Return the [X, Y] coordinate for the center point of the cell that contains the specified text.  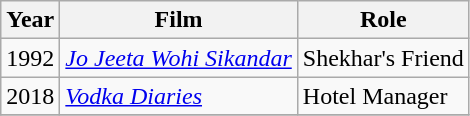
Jo Jeeta Wohi Sikandar [178, 58]
Shekhar's Friend [383, 58]
Vodka Diaries [178, 96]
Film [178, 20]
Hotel Manager [383, 96]
2018 [30, 96]
Year [30, 20]
1992 [30, 58]
Role [383, 20]
